Locate the cell with the specified text and output its (X, Y) center coordinate. 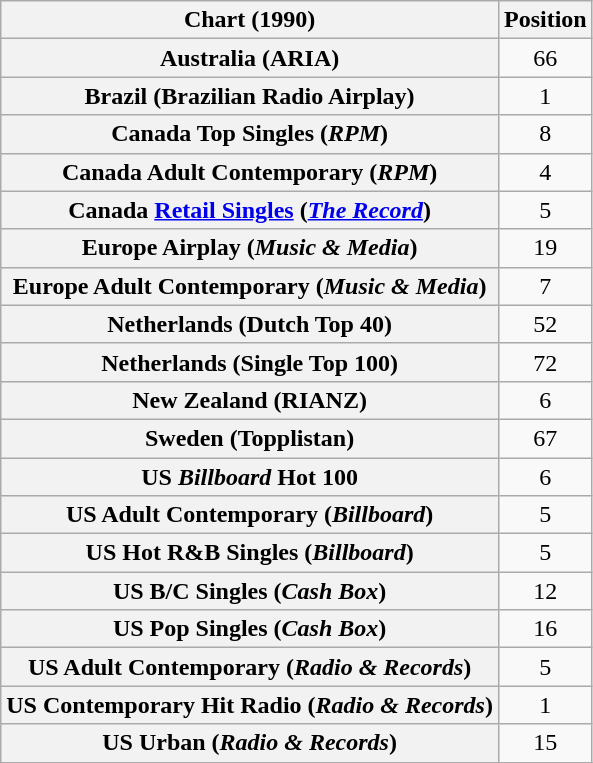
72 (545, 362)
16 (545, 629)
US Hot R&B Singles (Billboard) (250, 553)
US Pop Singles (Cash Box) (250, 629)
Brazil (Brazilian Radio Airplay) (250, 96)
Canada Adult Contemporary (RPM) (250, 172)
US Contemporary Hit Radio (Radio & Records) (250, 705)
Chart (1990) (250, 20)
66 (545, 58)
Sweden (Topplistan) (250, 438)
Europe Airplay (Music & Media) (250, 248)
52 (545, 324)
Netherlands (Dutch Top 40) (250, 324)
15 (545, 743)
7 (545, 286)
US Adult Contemporary (Billboard) (250, 515)
US Billboard Hot 100 (250, 477)
Australia (ARIA) (250, 58)
12 (545, 591)
US Urban (Radio & Records) (250, 743)
New Zealand (RIANZ) (250, 400)
US B/C Singles (Cash Box) (250, 591)
67 (545, 438)
Canada Top Singles (RPM) (250, 134)
4 (545, 172)
19 (545, 248)
Europe Adult Contemporary (Music & Media) (250, 286)
Position (545, 20)
8 (545, 134)
Netherlands (Single Top 100) (250, 362)
Canada Retail Singles (The Record) (250, 210)
US Adult Contemporary (Radio & Records) (250, 667)
